Return (X, Y) of the center of cell containing provided text 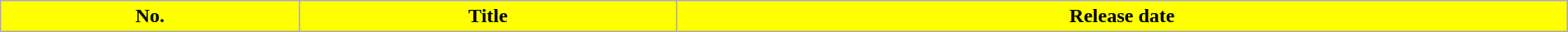
Title (488, 16)
No. (151, 16)
Release date (1121, 16)
